Identify which cell holds the provided text, then report its [x, y] central coordinate. 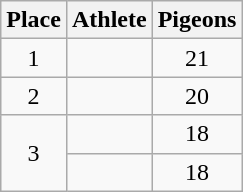
21 [197, 58]
Athlete [109, 20]
20 [197, 96]
2 [34, 96]
1 [34, 58]
Place [34, 20]
3 [34, 153]
Pigeons [197, 20]
